Locate the cell with the specified text and output its (x, y) center coordinate. 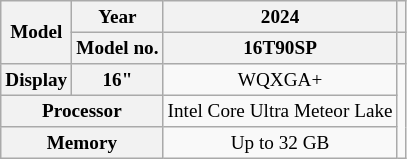
Model (36, 32)
Memory (82, 143)
Display (36, 80)
Intel Core Ultra Meteor Lake (280, 111)
Model no. (118, 48)
Processor (82, 111)
2024 (280, 17)
16T90SP (280, 48)
16" (118, 80)
Year (118, 17)
WQXGA+ (280, 80)
Up to 32 GB (280, 143)
